Capture the cell that displays the provided text and extract its [X, Y] central coordinate. 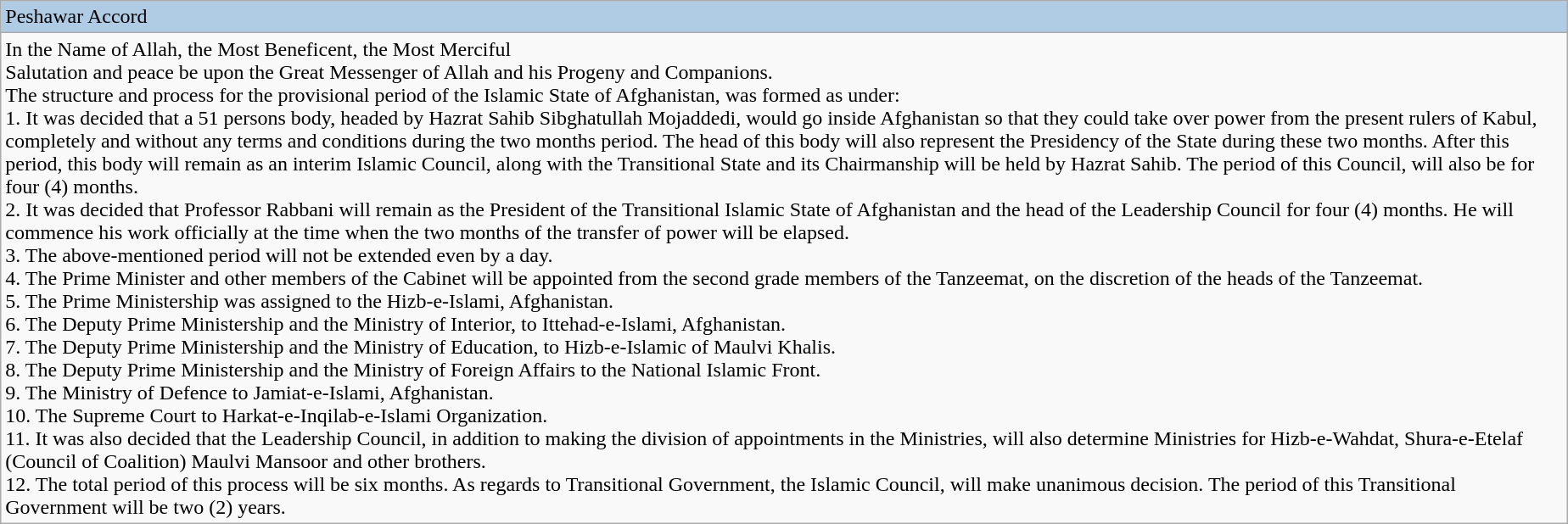
Peshawar Accord [784, 17]
